From the cell containing the given text, extract its center point as [X, Y] coordinate. 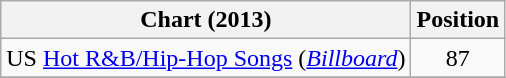
Position [458, 20]
87 [458, 58]
US Hot R&B/Hip-Hop Songs (Billboard) [206, 58]
Chart (2013) [206, 20]
